Return (x, y) of the center of cell containing provided text 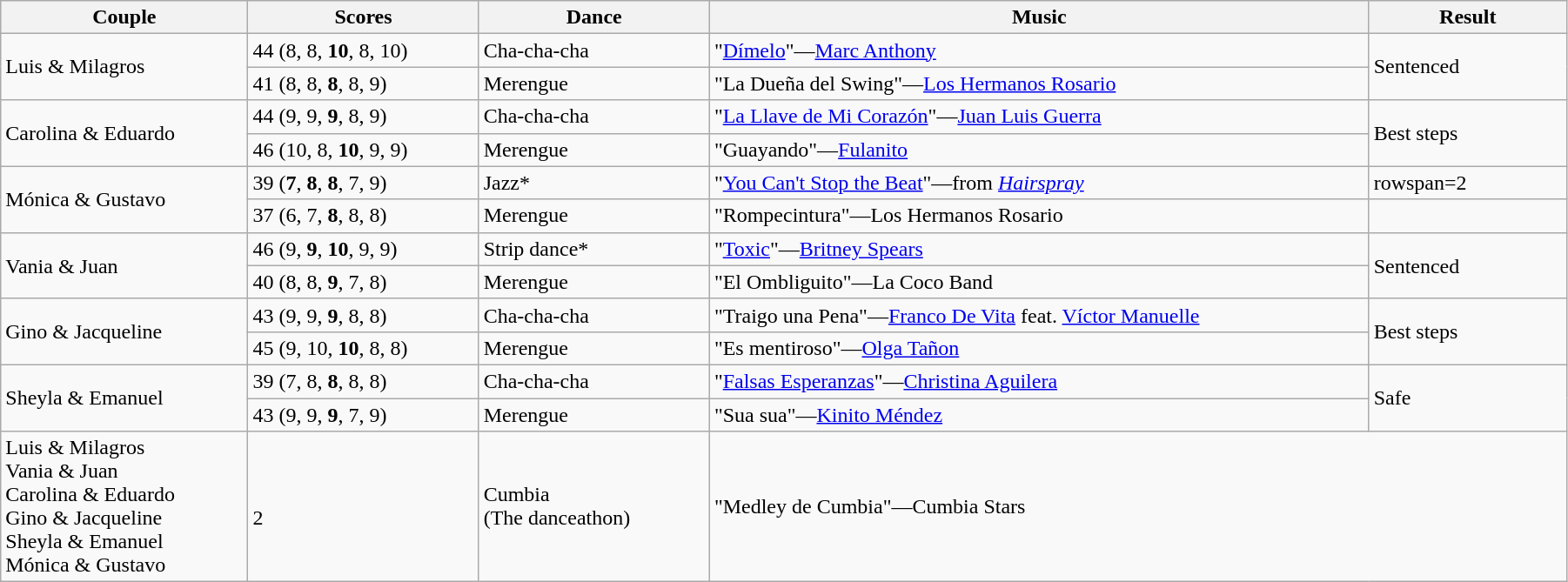
"El Ombliguito"—La Coco Band (1039, 282)
39 (7, 8, 8, 8, 8) (364, 381)
Dance (593, 17)
41 (8, 8, 8, 8, 9) (364, 84)
"La Dueña del Swing"—Los Hermanos Rosario (1039, 84)
46 (10, 8, 10, 9, 9) (364, 150)
39 (7, 8, 8, 7, 9) (364, 183)
Cumbia(The danceathon) (593, 506)
"You Can't Stop the Beat"—from Hairspray (1039, 183)
Sheyla & Emanuel (124, 398)
Music (1039, 17)
Jazz* (593, 183)
Scores (364, 17)
43 (9, 9, 9, 7, 9) (364, 415)
43 (9, 9, 9, 8, 8) (364, 315)
"Es mentiroso"—Olga Tañon (1039, 348)
"Medley de Cumbia"—Cumbia Stars (1138, 506)
"Sua sua"—Kinito Méndez (1039, 415)
Mónica & Gustavo (124, 199)
Couple (124, 17)
rowspan=2 (1467, 183)
"Dímelo"—Marc Anthony (1039, 50)
45 (9, 10, 10, 8, 8) (364, 348)
40 (8, 8, 9, 7, 8) (364, 282)
"La Llave de Mi Corazón"—Juan Luis Guerra (1039, 117)
46 (9, 9, 10, 9, 9) (364, 249)
37 (6, 7, 8, 8, 8) (364, 216)
"Rompecintura"—Los Hermanos Rosario (1039, 216)
"Traigo una Pena"—Franco De Vita feat. Víctor Manuelle (1039, 315)
44 (8, 8, 10, 8, 10) (364, 50)
"Toxic"—Britney Spears (1039, 249)
Result (1467, 17)
2 (364, 506)
Carolina & Eduardo (124, 133)
Luis & Milagros (124, 67)
"Falsas Esperanzas"—Christina Aguilera (1039, 381)
44 (9, 9, 9, 8, 9) (364, 117)
Luis & MilagrosVania & JuanCarolina & EduardoGino & JacquelineSheyla & EmanuelMónica & Gustavo (124, 506)
Gino & Jacqueline (124, 331)
Safe (1467, 398)
"Guayando"—Fulanito (1039, 150)
Strip dance* (593, 249)
Vania & Juan (124, 265)
